Extract the [X, Y] coordinate from the center of the cell holding the provided text.  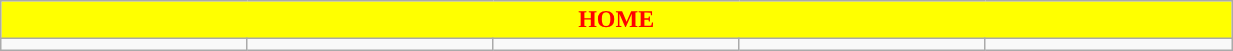
HOME [616, 20]
